Return [X, Y] of the center of cell containing provided text 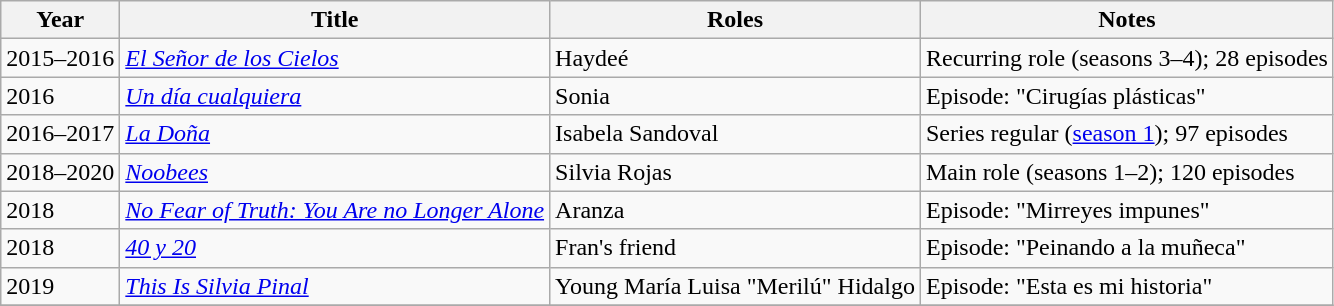
2016 [60, 96]
Episode: "Esta es mi historia" [1126, 286]
This Is Silvia Pinal [335, 286]
Haydeé [736, 58]
Recurring role (seasons 3–4); 28 episodes [1126, 58]
Noobees [335, 172]
2018–2020 [60, 172]
Young María Luisa "Merilú" Hidalgo [736, 286]
Episode: "Cirugías plásticas" [1126, 96]
Aranza [736, 210]
Notes [1126, 20]
Series regular (season 1); 97 episodes [1126, 134]
Roles [736, 20]
Title [335, 20]
El Señor de los Cielos [335, 58]
Silvia Rojas [736, 172]
Main role (seasons 1–2); 120 episodes [1126, 172]
2016–2017 [60, 134]
2019 [60, 286]
No Fear of Truth: You Are no Longer Alone [335, 210]
Episode: "Mirreyes impunes" [1126, 210]
Year [60, 20]
Isabela Sandoval [736, 134]
2015–2016 [60, 58]
Sonia [736, 96]
Un día cualquiera [335, 96]
Fran's friend [736, 248]
Episode: "Peinando a la muñeca" [1126, 248]
La Doña [335, 134]
40 y 20 [335, 248]
